Output the [x, y] coordinate of the center of the cell containing the given text.  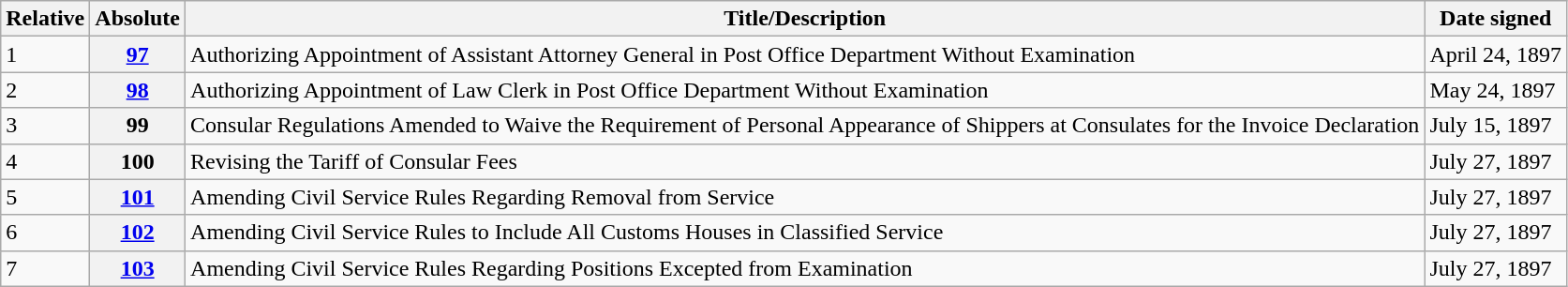
98 [138, 90]
4 [45, 161]
Title/Description [805, 19]
Authorizing Appointment of Law Clerk in Post Office Department Without Examination [805, 90]
Date signed [1496, 19]
101 [138, 197]
Authorizing Appointment of Assistant Attorney General in Post Office Department Without Examination [805, 54]
7 [45, 268]
3 [45, 126]
99 [138, 126]
May 24, 1897 [1496, 90]
July 15, 1897 [1496, 126]
Amending Civil Service Rules Regarding Removal from Service [805, 197]
Absolute [138, 19]
1 [45, 54]
Consular Regulations Amended to Waive the Requirement of Personal Appearance of Shippers at Consulates for the Invoice Declaration [805, 126]
97 [138, 54]
102 [138, 233]
2 [45, 90]
Revising the Tariff of Consular Fees [805, 161]
6 [45, 233]
5 [45, 197]
Relative [45, 19]
103 [138, 268]
100 [138, 161]
April 24, 1897 [1496, 54]
Amending Civil Service Rules to Include All Customs Houses in Classified Service [805, 233]
Amending Civil Service Rules Regarding Positions Excepted from Examination [805, 268]
